Return the [x, y] coordinate for the center point of the cell that contains the specified text.  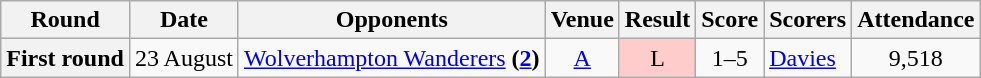
9,518 [916, 58]
23 August [184, 58]
Result [657, 20]
1–5 [730, 58]
First round [66, 58]
Round [66, 20]
Date [184, 20]
A [582, 58]
Wolverhampton Wanderers (2) [392, 58]
Score [730, 20]
Opponents [392, 20]
Venue [582, 20]
Scorers [808, 20]
Attendance [916, 20]
L [657, 58]
Davies [808, 58]
